Determine the (X, Y) coordinate at the center of the cell enclosing the given text.  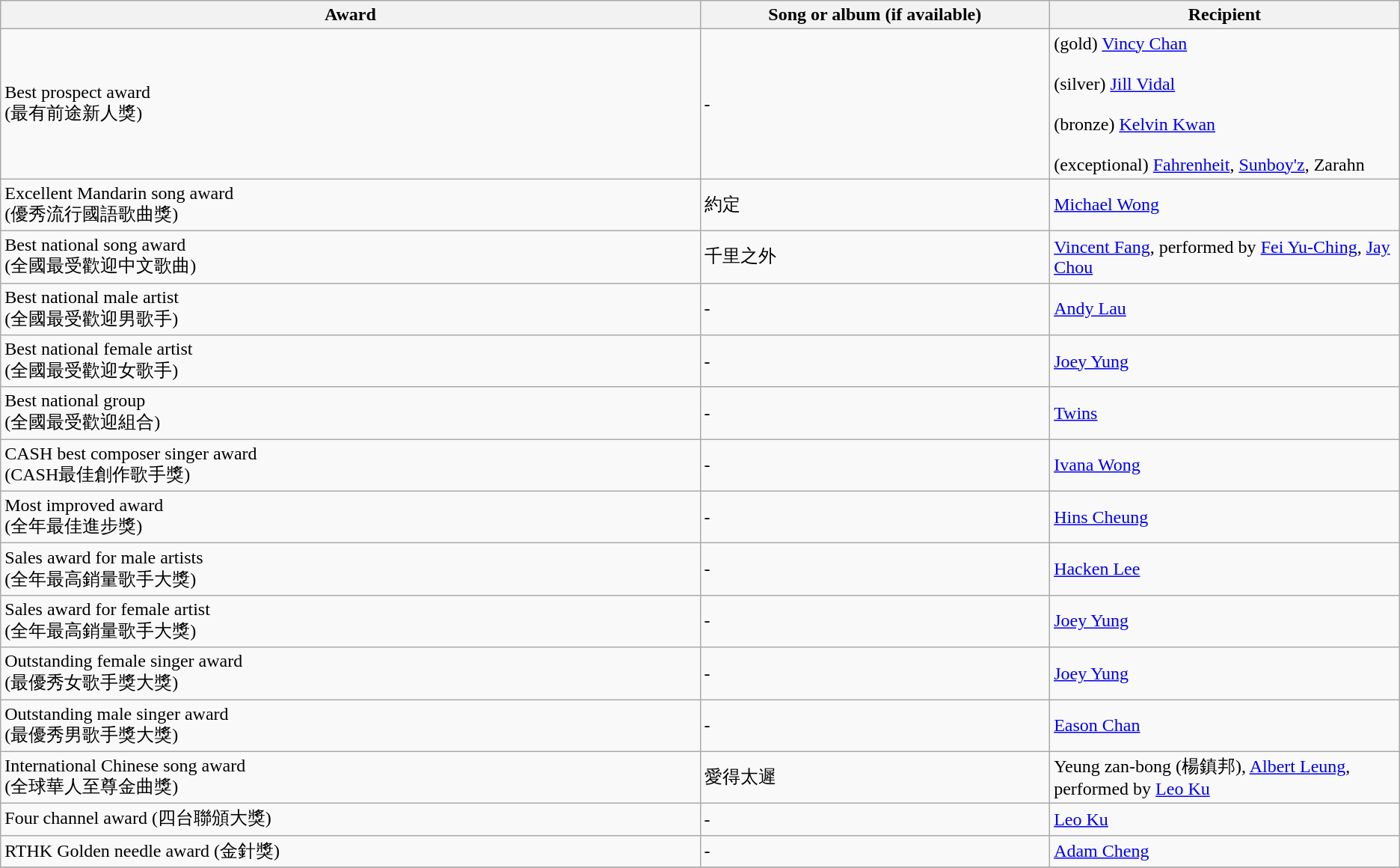
Ivana Wong (1225, 465)
Best national song award(全國最受歡迎中文歌曲) (350, 257)
Leo Ku (1225, 820)
約定 (875, 205)
Excellent Mandarin song award(優秀流行國語歌曲獎) (350, 205)
Four channel award (四台聯頒大獎) (350, 820)
Andy Lau (1225, 309)
Best national male artist(全國最受歡迎男歌手) (350, 309)
Adam Cheng (1225, 852)
Best prospect award(最有前途新人獎) (350, 104)
RTHK Golden needle award (金針獎) (350, 852)
Most improved award(全年最佳進步獎) (350, 517)
Award (350, 15)
Twins (1225, 413)
愛得太遲 (875, 777)
Hacken Lee (1225, 569)
Best national female artist(全國最受歡迎女歌手) (350, 361)
Sales award for female artist(全年最高銷量歌手大獎) (350, 621)
Song or album (if available) (875, 15)
Michael Wong (1225, 205)
CASH best composer singer award(CASH最佳創作歌手獎) (350, 465)
Hins Cheung (1225, 517)
Eason Chan (1225, 725)
(gold) Vincy Chan(silver) Jill Vidal(bronze) Kelvin Kwan(exceptional) Fahrenheit, Sunboy'z, Zarahn (1225, 104)
Outstanding male singer award(最優秀男歌手獎大獎) (350, 725)
千里之外 (875, 257)
Vincent Fang, performed by Fei Yu-Ching, Jay Chou (1225, 257)
Outstanding female singer award(最優秀女歌手獎大獎) (350, 673)
International Chinese song award(全球華人至尊金曲獎) (350, 777)
Recipient (1225, 15)
Yeung zan-bong (楊鎮邦), Albert Leung, performed by Leo Ku (1225, 777)
Best national group(全國最受歡迎組合) (350, 413)
Sales award for male artists(全年最高銷量歌手大獎) (350, 569)
